Capture the cell that displays the provided text and extract its (X, Y) central coordinate. 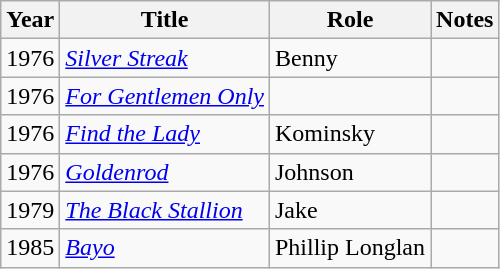
Phillip Longlan (350, 248)
Goldenrod (165, 172)
Kominsky (350, 134)
1985 (30, 248)
Bayo (165, 248)
Jake (350, 210)
Year (30, 20)
Find the Lady (165, 134)
Notes (465, 20)
For Gentlemen Only (165, 96)
Title (165, 20)
Silver Streak (165, 58)
Benny (350, 58)
The Black Stallion (165, 210)
Role (350, 20)
1979 (30, 210)
Johnson (350, 172)
